Pinpoint the cell where the given text exists, returning its (X, Y) midpoint coordinate. 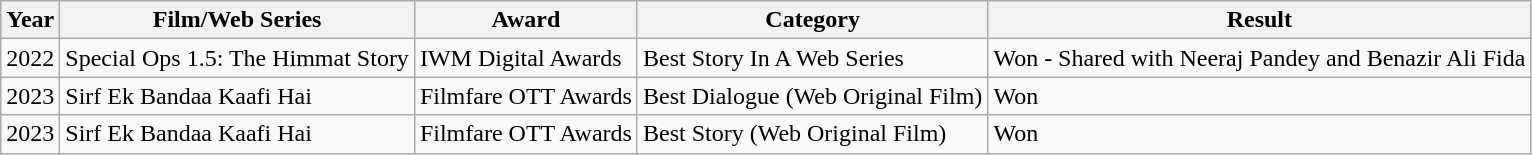
Result (1260, 20)
Best Story In A Web Series (812, 58)
Special Ops 1.5: The Himmat Story (238, 58)
IWM Digital Awards (526, 58)
Category (812, 20)
Best Dialogue (Web Original Film) (812, 96)
Film/Web Series (238, 20)
2022 (30, 58)
Won - Shared with Neeraj Pandey and Benazir Ali Fida (1260, 58)
Best Story (Web Original Film) (812, 134)
Year (30, 20)
Award (526, 20)
